Return the [X, Y] coordinate for the center point of the cell that contains the specified text.  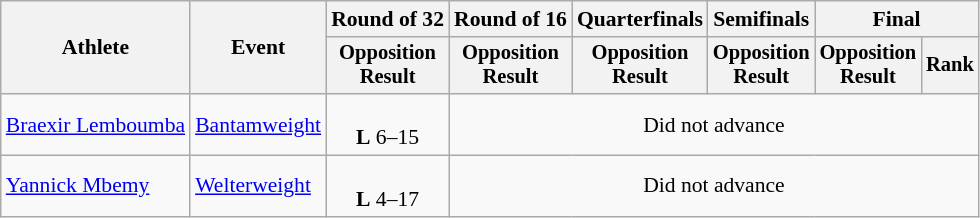
Bantamweight [258, 124]
Final [897, 19]
Round of 16 [510, 19]
Event [258, 48]
Athlete [96, 48]
L 6–15 [388, 124]
Quarterfinals [640, 19]
L 4–17 [388, 186]
Braexir Lemboumba [96, 124]
Yannick Mbemy [96, 186]
Semifinals [762, 19]
Rank [950, 66]
Round of 32 [388, 19]
Welterweight [258, 186]
